Scan for the cell matching the given text and deliver its [x, y] coordinate at center. 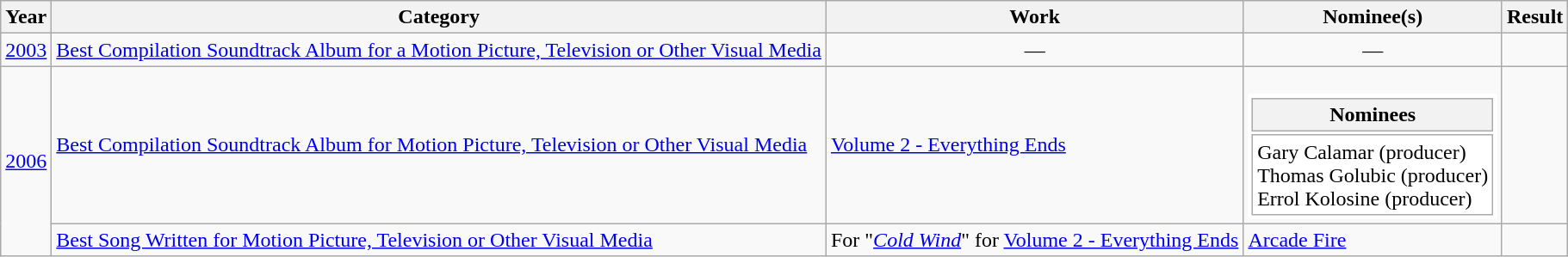
For "Cold Wind" for Volume 2 - Everything Ends [1034, 240]
Gary Calamar (producer) Thomas Golubic (producer) Errol Kolosine (producer) [1373, 174]
2003 [26, 50]
Nominees [1373, 115]
Arcade Fire [1373, 240]
Nominee(s) [1373, 17]
Category [439, 17]
Work [1034, 17]
Year [26, 17]
Volume 2 - Everything Ends [1034, 144]
Best Compilation Soundtrack Album for Motion Picture, Television or Other Visual Media [439, 144]
Best Compilation Soundtrack Album for a Motion Picture, Television or Other Visual Media [439, 50]
Nominees Gary Calamar (producer) Thomas Golubic (producer) Errol Kolosine (producer) [1373, 144]
2006 [26, 162]
Result [1534, 17]
Best Song Written for Motion Picture, Television or Other Visual Media [439, 240]
